Determine the (x, y) coordinate at the center of the cell enclosing the given text.  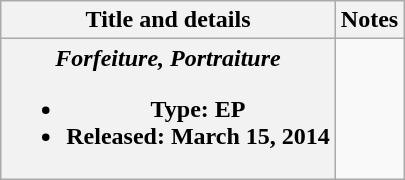
Notes (369, 20)
Title and details (168, 20)
Forfeiture, PortraitureType: EPReleased: March 15, 2014 (168, 109)
